Locate the cell with the specified text and output its [x, y] center coordinate. 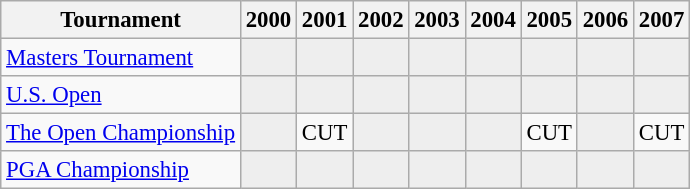
2002 [381, 20]
2006 [605, 20]
2004 [493, 20]
2001 [325, 20]
2005 [549, 20]
PGA Championship [121, 170]
Tournament [121, 20]
Masters Tournament [121, 58]
2000 [268, 20]
U.S. Open [121, 95]
2007 [661, 20]
The Open Championship [121, 133]
2003 [437, 20]
